Locate the cell with the specified text and output its [X, Y] center coordinate. 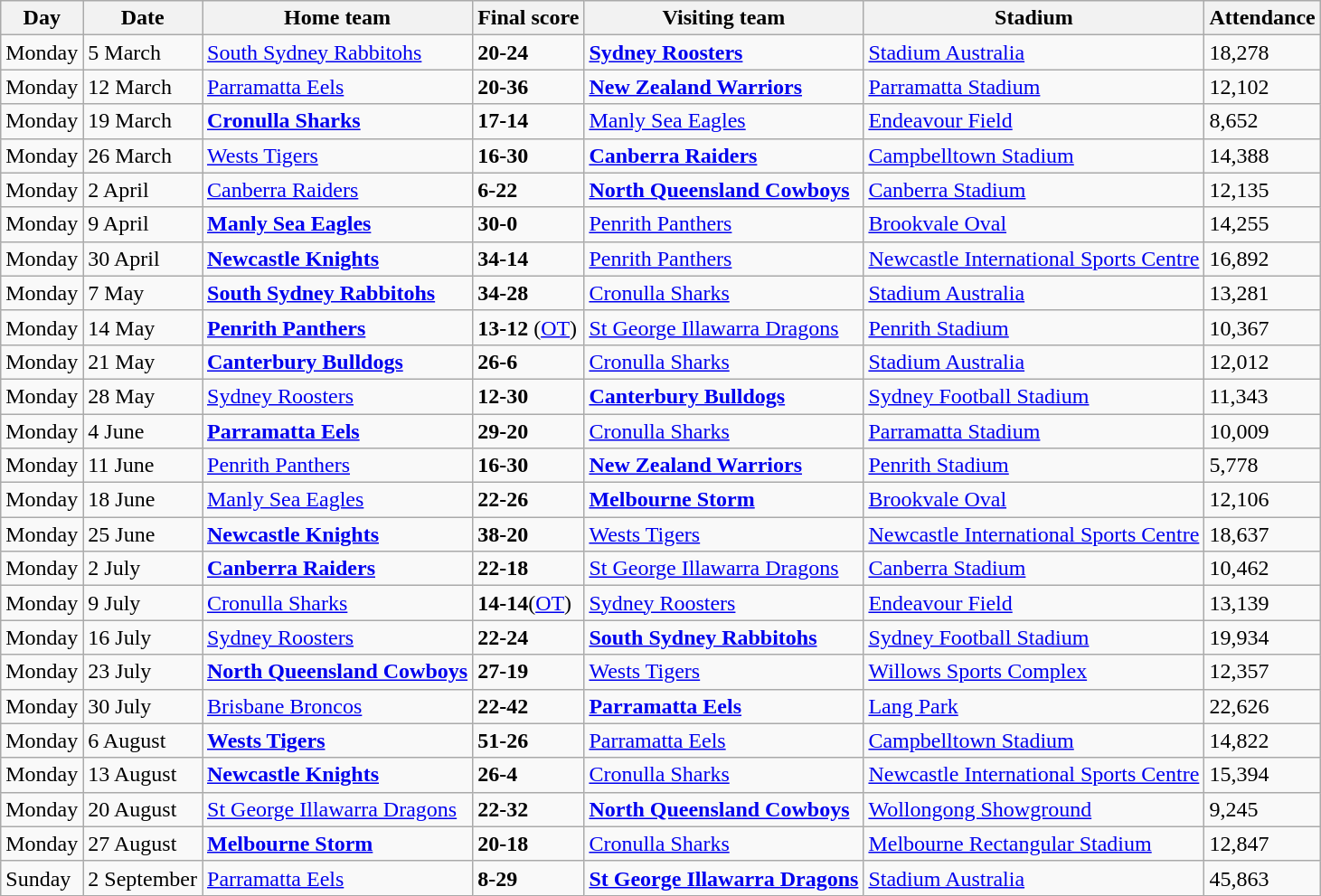
20-24 [528, 52]
12 March [143, 87]
Lang Park [1034, 706]
22-26 [528, 500]
16,892 [1262, 259]
30 July [143, 706]
6 August [143, 740]
9 April [143, 224]
25 June [143, 534]
20 August [143, 809]
Visiting team [723, 18]
28 May [143, 396]
7 May [143, 293]
12,357 [1262, 672]
2 July [143, 569]
Final score [528, 18]
2 April [143, 190]
38-20 [528, 534]
12,135 [1262, 190]
26-6 [528, 362]
Sunday [42, 878]
30-0 [528, 224]
Home team [338, 18]
19,934 [1262, 637]
12,102 [1262, 87]
13 August [143, 775]
9 July [143, 603]
14-14(OT) [528, 603]
14,388 [1262, 156]
12-30 [528, 396]
30 April [143, 259]
13,281 [1262, 293]
12,847 [1262, 844]
22-24 [528, 637]
Date [143, 18]
14,255 [1262, 224]
5,778 [1262, 466]
13,139 [1262, 603]
11,343 [1262, 396]
29-20 [528, 431]
23 July [143, 672]
22-18 [528, 569]
18 June [143, 500]
Attendance [1262, 18]
34-28 [528, 293]
14 May [143, 327]
26 March [143, 156]
45,863 [1262, 878]
10,367 [1262, 327]
Wollongong Showground [1034, 809]
10,462 [1262, 569]
15,394 [1262, 775]
51-26 [528, 740]
8-29 [528, 878]
Willows Sports Complex [1034, 672]
22-42 [528, 706]
27-19 [528, 672]
6-22 [528, 190]
26-4 [528, 775]
16 July [143, 637]
10,009 [1262, 431]
18,278 [1262, 52]
Stadium [1034, 18]
11 June [143, 466]
18,637 [1262, 534]
34-14 [528, 259]
19 March [143, 121]
22-32 [528, 809]
12,106 [1262, 500]
27 August [143, 844]
Melbourne Rectangular Stadium [1034, 844]
14,822 [1262, 740]
20-36 [528, 87]
22,626 [1262, 706]
20-18 [528, 844]
9,245 [1262, 809]
5 March [143, 52]
Day [42, 18]
13-12 (OT) [528, 327]
4 June [143, 431]
12,012 [1262, 362]
2 September [143, 878]
21 May [143, 362]
8,652 [1262, 121]
Brisbane Broncos [338, 706]
17-14 [528, 121]
